Locate the cell with the specified text and output its (x, y) center coordinate. 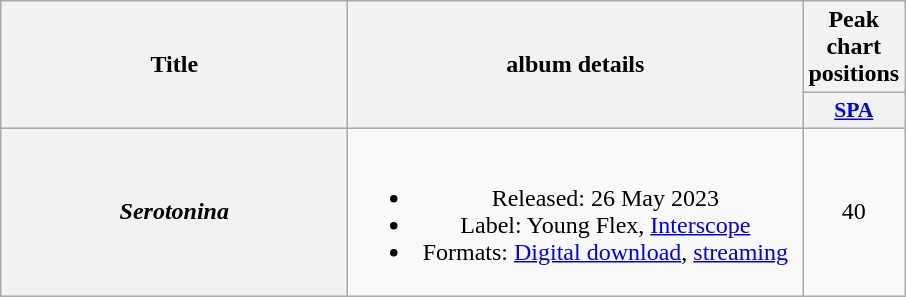
SPA (854, 111)
Title (174, 65)
album details (576, 65)
Peak chart positions (854, 47)
Released: 26 May 2023Label: Young Flex, InterscopeFormats: Digital download, streaming (576, 212)
Serotonina (174, 212)
40 (854, 212)
